Extract the (x, y) coordinate from the center of the cell holding the provided text.  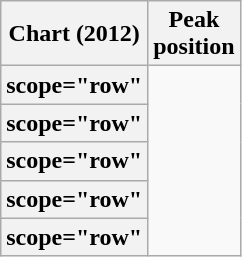
Chart (2012) (74, 34)
Peakposition (194, 34)
